Find where the given text appears and provide that cell's center as (X, Y) coordinate. 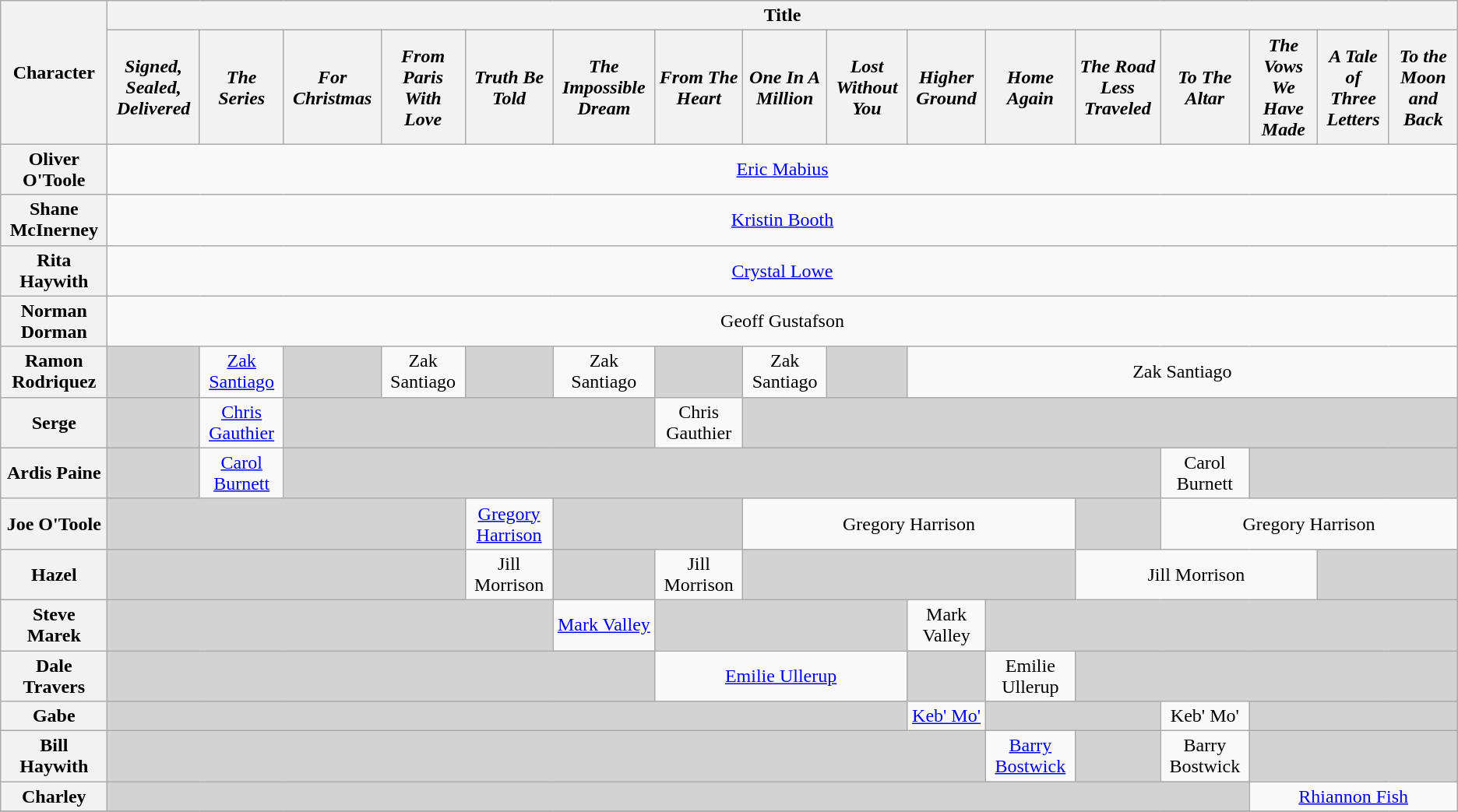
Shane McInerney (55, 220)
Charley (55, 796)
Home Again (1030, 87)
Bill Haywith (55, 757)
Rita Haywith (55, 271)
Ramon Rodriquez (55, 372)
One In A Million (785, 87)
Crystal Lowe (782, 271)
From Paris With Love (423, 87)
The Road Less Traveled (1118, 87)
For Christmas (332, 87)
Lost Without You (868, 87)
Kristin Booth (782, 220)
A Tale of Three Letters (1354, 87)
The Impossible Dream (604, 87)
Signed, Sealed, Delivered (153, 87)
From The Heart (699, 87)
Character (55, 72)
Gabe (55, 716)
Eric Mabius (782, 170)
Serge (55, 422)
Hazel (55, 575)
Title (782, 16)
Oliver O'Toole (55, 170)
The Vows We Have Made (1284, 87)
Rhiannon Fish (1354, 796)
Truth Be Told (509, 87)
Joe O'Toole (55, 523)
Geoff Gustafson (782, 321)
To the Moon and Back (1423, 87)
Ardis Paine (55, 473)
Dale Travers (55, 676)
To The Altar (1205, 87)
The Series (241, 87)
Steve Marek (55, 624)
Higher Ground (946, 87)
Norman Dorman (55, 321)
